Search for the cell housing the specified text and yield its [x, y] center coordinate. 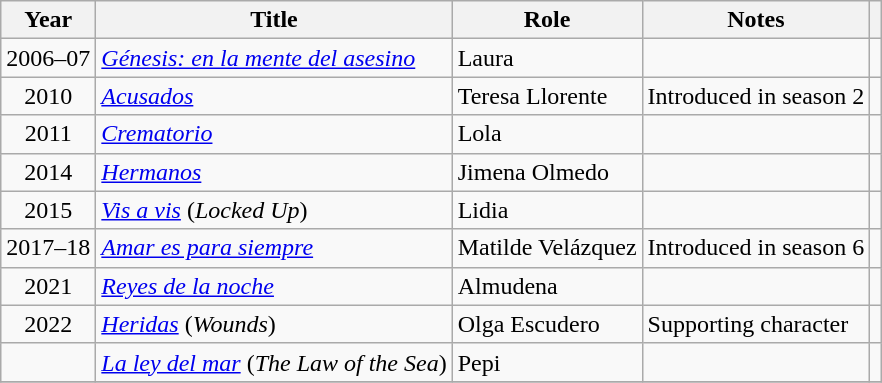
Role [547, 20]
Matilde Velázquez [547, 248]
2015 [48, 210]
2010 [48, 96]
Lidia [547, 210]
Pepi [547, 362]
Vis a vis (Locked Up) [274, 210]
Year [48, 20]
2014 [48, 172]
Teresa Llorente [547, 96]
Génesis: en la mente del asesino [274, 58]
Lola [547, 134]
Almudena [547, 286]
Supporting character [756, 324]
Notes [756, 20]
La ley del mar (The Law of the Sea) [274, 362]
Title [274, 20]
Crematorio [274, 134]
2017–18 [48, 248]
Olga Escudero [547, 324]
Acusados [274, 96]
Heridas (Wounds) [274, 324]
2006–07 [48, 58]
Hermanos [274, 172]
2021 [48, 286]
Introduced in season 6 [756, 248]
2022 [48, 324]
Laura [547, 58]
Jimena Olmedo [547, 172]
2011 [48, 134]
Introduced in season 2 [756, 96]
Reyes de la noche [274, 286]
Amar es para siempre [274, 248]
